Search for the cell housing the specified text and yield its (x, y) center coordinate. 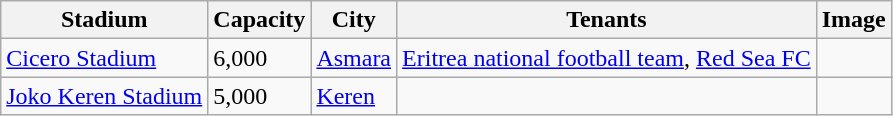
Asmara (354, 58)
Eritrea national football team, Red Sea FC (607, 58)
Capacity (260, 20)
City (354, 20)
6,000 (260, 58)
Cicero Stadium (104, 58)
5,000 (260, 96)
Tenants (607, 20)
Stadium (104, 20)
Joko Keren Stadium (104, 96)
Image (854, 20)
Keren (354, 96)
